Determine the (x, y) coordinate at the center of the cell enclosing the given text.  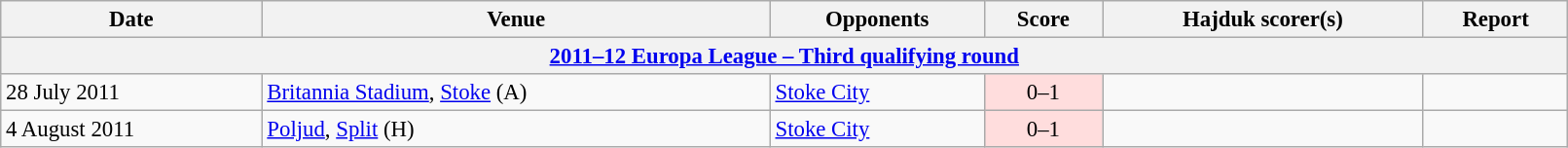
Britannia Stadium, Stoke (A) (516, 92)
Date (131, 19)
Venue (516, 19)
4 August 2011 (131, 129)
Report (1495, 19)
Poljud, Split (H) (516, 129)
28 July 2011 (131, 92)
2011–12 Europa League – Third qualifying round (784, 56)
Hajduk scorer(s) (1263, 19)
Score (1043, 19)
Opponents (877, 19)
